Determine the [x, y] coordinate at the center of the cell enclosing the given text.  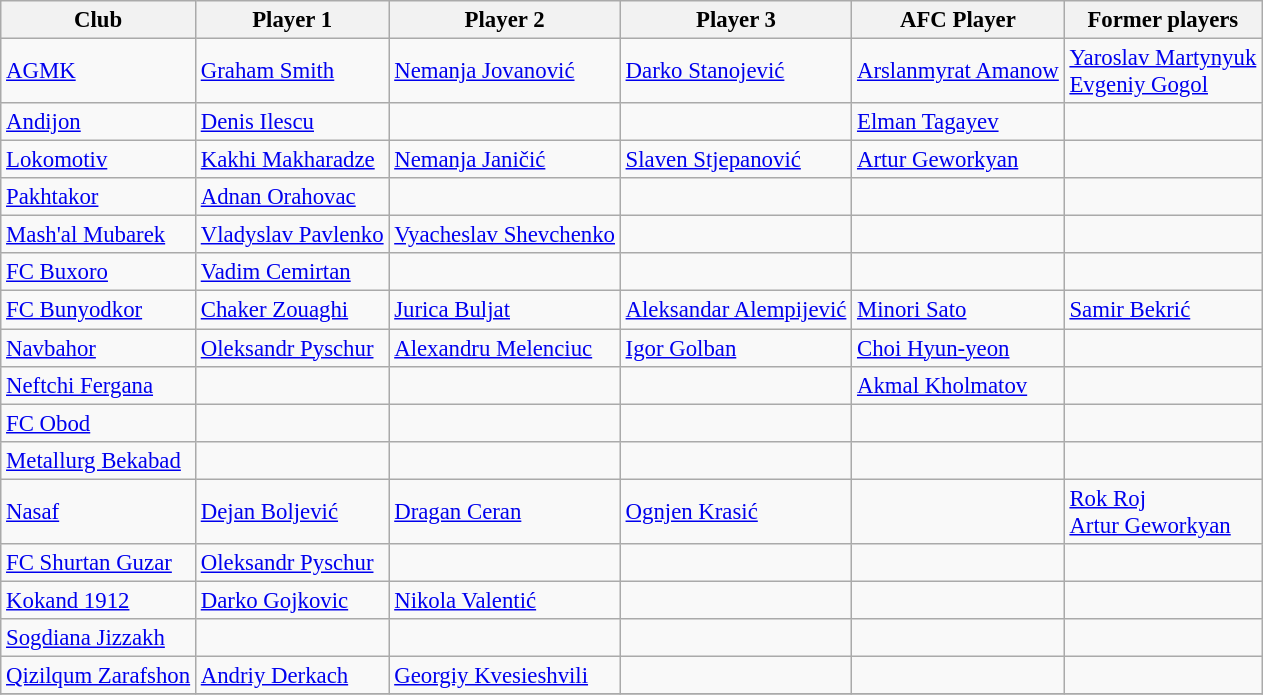
Kakhi Makharadze [292, 160]
Qizilqum Zarafshon [98, 675]
Andijon [98, 122]
Darko Gojkovic [292, 600]
Akmal Kholmatov [958, 385]
Yaroslav Martynyuk Evgeniy Gogol [1162, 72]
FC Buxoro [98, 273]
Nemanja Janičić [504, 160]
Chaker Zouaghi [292, 310]
Kokand 1912 [98, 600]
Dejan Boljević [292, 512]
FC Shurtan Guzar [98, 563]
Dragan Ceran [504, 512]
Club [98, 20]
Minori Sato [958, 310]
Georgiy Kvesieshvili [504, 675]
Nikola Valentić [504, 600]
Former players [1162, 20]
Nasaf [98, 512]
Vadim Cemirtan [292, 273]
Choi Hyun-yeon [958, 348]
Vladyslav Pavlenko [292, 235]
Player 3 [736, 20]
Nemanja Jovanović [504, 72]
Graham Smith [292, 72]
Navbahor [98, 348]
AGMK [98, 72]
Mash'al Mubarek [98, 235]
AFC Player [958, 20]
Samir Bekrić [1162, 310]
Arslanmyrat Amanow [958, 72]
Slaven Stjepanović [736, 160]
Elman Tagayev [958, 122]
Andriy Derkach [292, 675]
Vyacheslav Shevchenko [504, 235]
Ognjen Krasić [736, 512]
Darko Stanojević [736, 72]
Alexandru Melenciuc [504, 348]
Igor Golban [736, 348]
Player 2 [504, 20]
Lokomotiv [98, 160]
Metallurg Bekabad [98, 460]
Denis Ilescu [292, 122]
Neftchi Fergana [98, 385]
Player 1 [292, 20]
Sogdiana Jizzakh [98, 638]
Pakhtakor [98, 197]
FC Bunyodkor [98, 310]
FC Obod [98, 423]
Artur Geworkyan [958, 160]
Rok Roj Artur Geworkyan [1162, 512]
Adnan Orahovac [292, 197]
Jurica Buljat [504, 310]
Aleksandar Alempijević [736, 310]
